Determine the (X, Y) coordinate at the center of the cell enclosing the given text.  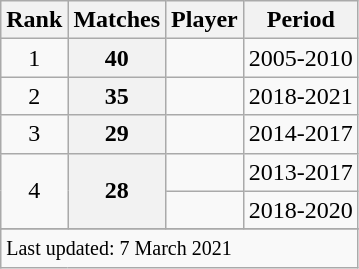
40 (117, 58)
Period (300, 20)
2013-2017 (300, 172)
1 (34, 58)
3 (34, 134)
2005-2010 (300, 58)
Matches (117, 20)
Rank (34, 20)
2 (34, 96)
35 (117, 96)
2018-2021 (300, 96)
Last updated: 7 March 2021 (180, 248)
2018-2020 (300, 210)
2014-2017 (300, 134)
29 (117, 134)
28 (117, 191)
4 (34, 191)
Player (205, 20)
